Extract the (x, y) coordinate from the center of the cell holding the provided text.  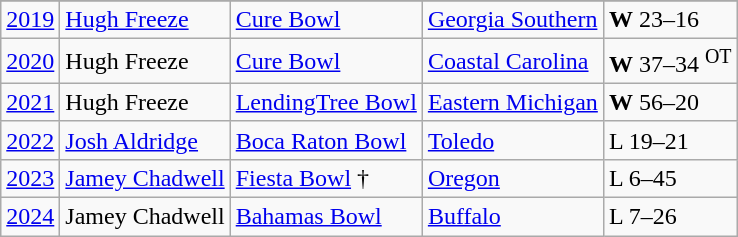
Coastal Carolina (512, 62)
Georgia Southern (512, 20)
W 37–34 OT (670, 62)
2022 (30, 140)
2024 (30, 217)
W 23–16 (670, 20)
Fiesta Bowl † (326, 178)
Josh Aldridge (145, 140)
Oregon (512, 178)
Bahamas Bowl (326, 217)
W 56–20 (670, 102)
2020 (30, 62)
2019 (30, 20)
LendingTree Bowl (326, 102)
L 19–21 (670, 140)
Eastern Michigan (512, 102)
Toledo (512, 140)
2021 (30, 102)
L 7–26 (670, 217)
L 6–45 (670, 178)
Boca Raton Bowl (326, 140)
Buffalo (512, 217)
2023 (30, 178)
